Return the [X, Y] coordinate for the center point of the cell that contains the specified text.  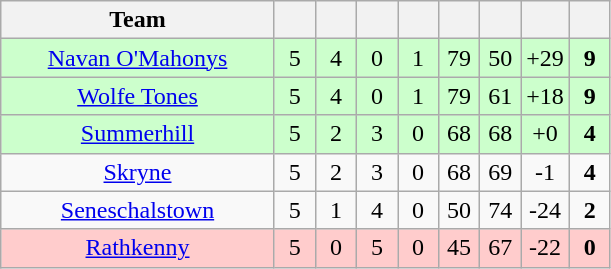
Rathkenny [138, 248]
-24 [546, 210]
45 [460, 248]
69 [500, 172]
Summerhill [138, 134]
Team [138, 20]
61 [500, 96]
-1 [546, 172]
Navan O'Mahonys [138, 58]
+29 [546, 58]
+0 [546, 134]
Seneschalstown [138, 210]
+18 [546, 96]
74 [500, 210]
Wolfe Tones [138, 96]
Skryne [138, 172]
-22 [546, 248]
67 [500, 248]
